Determine the (X, Y) coordinate at the center of the cell enclosing the given text.  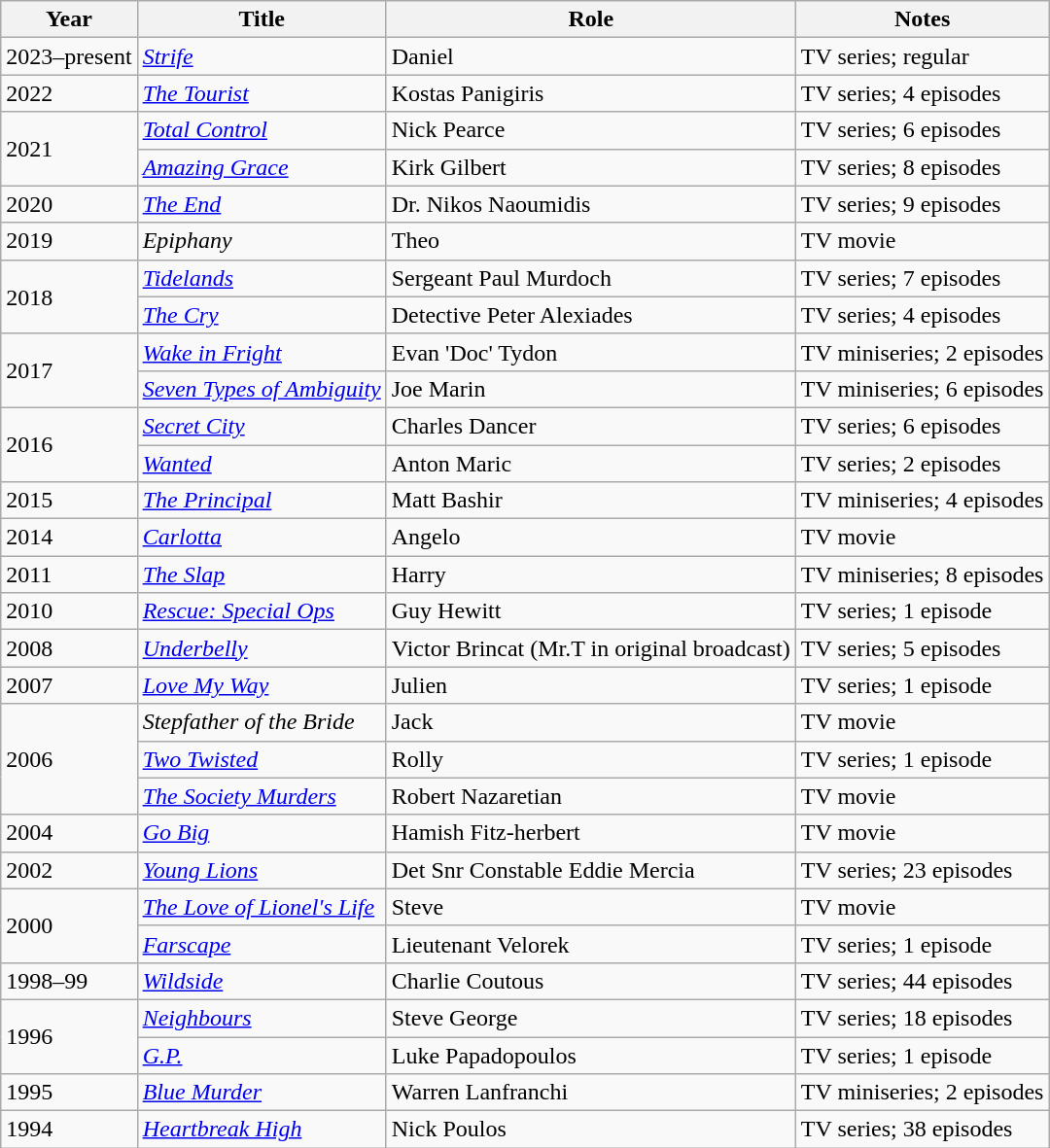
Steve (591, 907)
The Tourist (262, 93)
Seven Types of Ambiguity (262, 389)
The Principal (262, 501)
Victor Brincat (Mr.T in original broadcast) (591, 648)
Two Twisted (262, 759)
TV series; 9 episodes (922, 204)
Love My Way (262, 685)
2015 (69, 501)
Matt Bashir (591, 501)
1995 (69, 1093)
2008 (69, 648)
Lieutenant Velorek (591, 944)
Joe Marin (591, 389)
2010 (69, 611)
Daniel (591, 56)
Role (591, 19)
Anton Maric (591, 464)
Theo (591, 241)
The Cry (262, 315)
2023–present (69, 56)
Stepfather of the Bride (262, 722)
Farscape (262, 944)
2004 (69, 833)
Warren Lanfranchi (591, 1093)
The Society Murders (262, 796)
Robert Nazaretian (591, 796)
Julien (591, 685)
TV series; 2 episodes (922, 464)
Strife (262, 56)
Epiphany (262, 241)
Neighbours (262, 1018)
TV series; 23 episodes (922, 870)
TV series; 7 episodes (922, 278)
2000 (69, 925)
The End (262, 204)
Heartbreak High (262, 1130)
Title (262, 19)
Underbelly (262, 648)
Kirk Gilbert (591, 167)
Wanted (262, 464)
Hamish Fitz-herbert (591, 833)
Charles Dancer (591, 426)
Guy Hewitt (591, 611)
Nick Poulos (591, 1130)
Angelo (591, 538)
Harry (591, 574)
2022 (69, 93)
2018 (69, 296)
Tidelands (262, 278)
2007 (69, 685)
2002 (69, 870)
Kostas Panigiris (591, 93)
Nick Pearce (591, 130)
2014 (69, 538)
Amazing Grace (262, 167)
2006 (69, 759)
The Slap (262, 574)
Jack (591, 722)
1998–99 (69, 981)
Sergeant Paul Murdoch (591, 278)
1996 (69, 1036)
Go Big (262, 833)
Total Control (262, 130)
Luke Papadopoulos (591, 1055)
Notes (922, 19)
TV series; 44 episodes (922, 981)
TV series; 5 episodes (922, 648)
2011 (69, 574)
2020 (69, 204)
TV series; 38 episodes (922, 1130)
TV series; regular (922, 56)
TV series; 18 episodes (922, 1018)
TV series; 8 episodes (922, 167)
Wildside (262, 981)
Detective Peter Alexiades (591, 315)
TV miniseries; 6 episodes (922, 389)
Det Snr Constable Eddie Mercia (591, 870)
Young Lions (262, 870)
G.P. (262, 1055)
Evan 'Doc' Tydon (591, 352)
1994 (69, 1130)
2019 (69, 241)
The Love of Lionel's Life (262, 907)
Wake in Fright (262, 352)
Charlie Coutous (591, 981)
TV miniseries; 4 episodes (922, 501)
Dr. Nikos Naoumidis (591, 204)
Steve George (591, 1018)
2017 (69, 370)
TV miniseries; 8 episodes (922, 574)
2021 (69, 149)
2016 (69, 444)
Rolly (591, 759)
Rescue: Special Ops (262, 611)
Carlotta (262, 538)
Secret City (262, 426)
Year (69, 19)
Blue Murder (262, 1093)
